From the cell containing the given text, extract its center point as (x, y) coordinate. 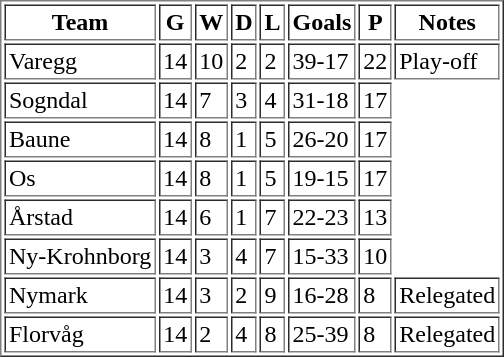
6 (212, 218)
22-23 (322, 218)
Ny-Krohnborg (80, 256)
Varegg (80, 62)
9 (272, 296)
13 (376, 218)
Os (80, 178)
Årstad (80, 218)
Team (80, 22)
22 (376, 62)
15-33 (322, 256)
Goals (322, 22)
D (244, 22)
G (176, 22)
Notes (448, 22)
31-18 (322, 100)
Play-off (448, 62)
26-20 (322, 140)
39-17 (322, 62)
W (212, 22)
Nymark (80, 296)
25-39 (322, 334)
Florvåg (80, 334)
Baune (80, 140)
19-15 (322, 178)
L (272, 22)
P (376, 22)
Sogndal (80, 100)
16-28 (322, 296)
